For the text-containing cell, return its midpoint in [X, Y] coordinate format. 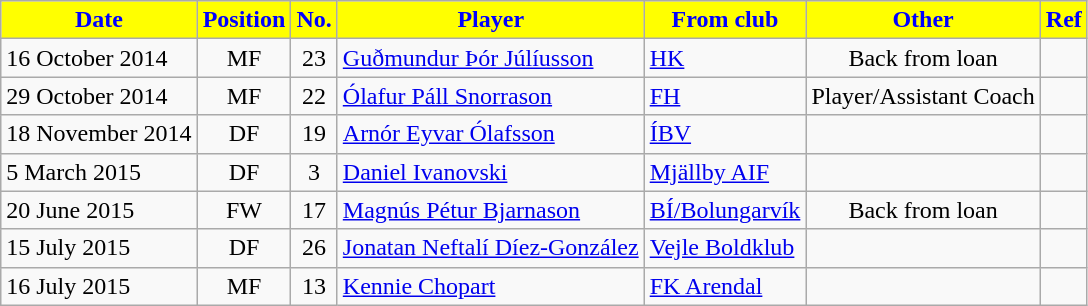
FK Arendal [725, 286]
From club [725, 20]
Position [244, 20]
3 [314, 172]
Date [99, 20]
26 [314, 248]
Ólafur Páll Snorrason [490, 96]
FW [244, 210]
13 [314, 286]
No. [314, 20]
22 [314, 96]
20 June 2015 [99, 210]
16 July 2015 [99, 286]
16 October 2014 [99, 58]
Daniel Ivanovski [490, 172]
23 [314, 58]
19 [314, 134]
Mjällby AIF [725, 172]
17 [314, 210]
Kennie Chopart [490, 286]
Other [923, 20]
15 July 2015 [99, 248]
Player/Assistant Coach [923, 96]
HK [725, 58]
Vejle Boldklub [725, 248]
18 November 2014 [99, 134]
Arnór Eyvar Ólafsson [490, 134]
Magnús Pétur Bjarnason [490, 210]
Guðmundur Þór Júlíusson [490, 58]
Player [490, 20]
ÍBV [725, 134]
FH [725, 96]
BÍ/Bolungarvík [725, 210]
Ref [1064, 20]
Jonatan Neftalí Díez-González [490, 248]
5 March 2015 [99, 172]
29 October 2014 [99, 96]
